Output the (x, y) coordinate of the center of the cell containing the given text.  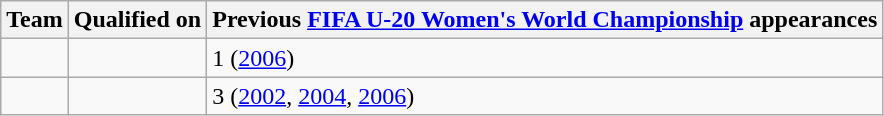
Previous FIFA U-20 Women's World Championship appearances (545, 20)
1 (2006) (545, 58)
Qualified on (137, 20)
Team (35, 20)
3 (2002, 2004, 2006) (545, 96)
